Detect which cell encompasses the target text, then output its (X, Y) center coordinate. 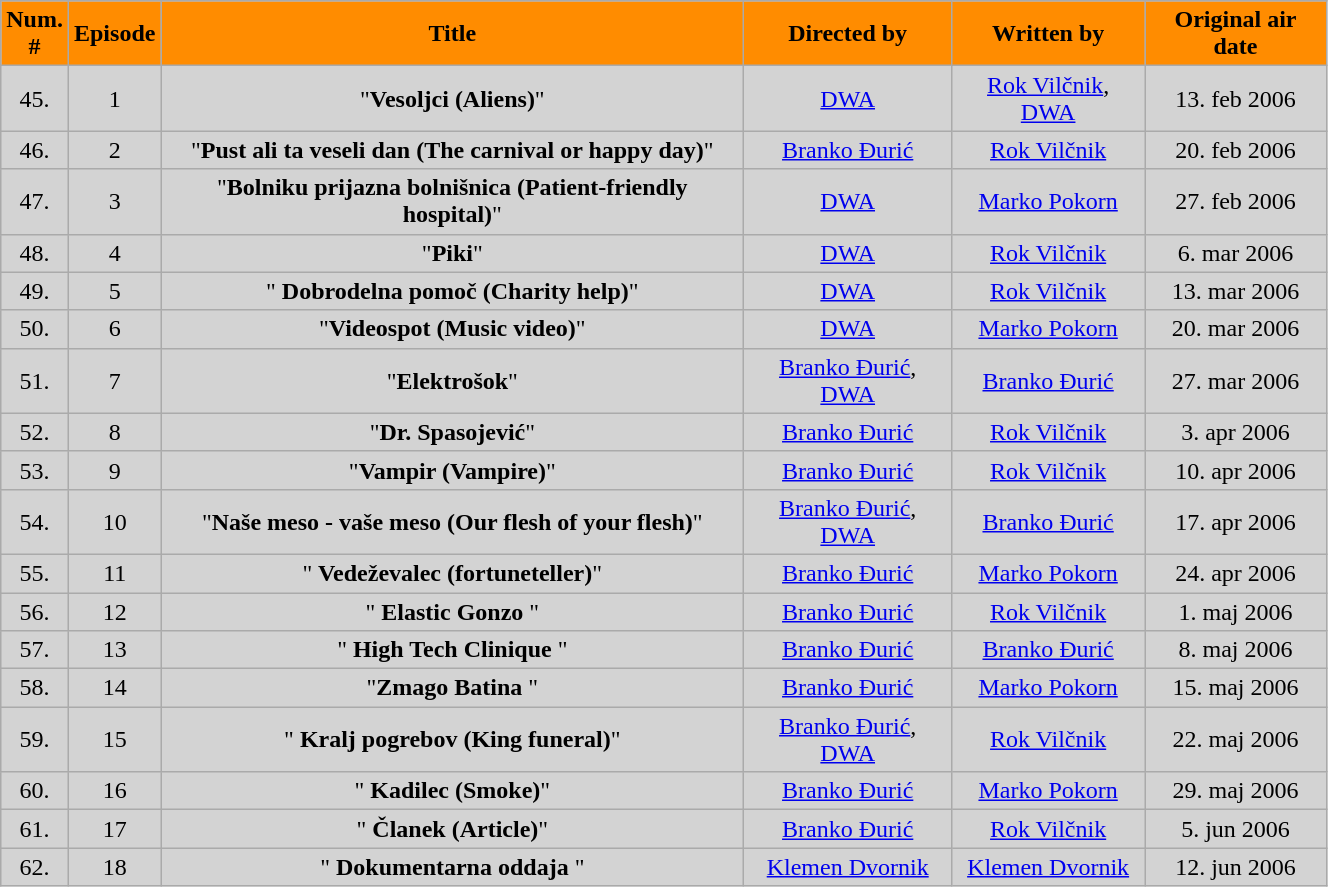
" Elastic Gonzo " (452, 611)
13 (114, 650)
Title (452, 34)
"Videospot (Music video)" (452, 329)
22. maj 2006 (1236, 740)
5 (114, 291)
10 (114, 522)
"Vesoljci (Aliens)" (452, 98)
27. feb 2006 (1236, 202)
3 (114, 202)
60. (35, 791)
" High Tech Clinique " (452, 650)
53. (35, 470)
16 (114, 791)
"Vampir (Vampire)" (452, 470)
"Dr. Spasojević" (452, 432)
20. mar 2006 (1236, 329)
Directed by (848, 34)
24. apr 2006 (1236, 573)
" Kralj pogrebov (King funeral)" (452, 740)
49. (35, 291)
Original air date (1236, 34)
"Naše meso - vaše meso (Our flesh of your flesh)" (452, 522)
13. mar 2006 (1236, 291)
1. maj 2006 (1236, 611)
27. mar 2006 (1236, 380)
12 (114, 611)
29. maj 2006 (1236, 791)
14 (114, 688)
4 (114, 253)
2 (114, 150)
47. (35, 202)
1 (114, 98)
15 (114, 740)
13. feb 2006 (1236, 98)
56. (35, 611)
3. apr 2006 (1236, 432)
62. (35, 867)
52. (35, 432)
57. (35, 650)
"Pust ali ta veseli dan (The carnival or happy day)" (452, 150)
59. (35, 740)
15. maj 2006 (1236, 688)
" Dobrodelna pomoč (Charity help)" (452, 291)
"Zmago Batina " (452, 688)
Episode (114, 34)
5. jun 2006 (1236, 829)
11 (114, 573)
54. (35, 522)
6 (114, 329)
58. (35, 688)
48. (35, 253)
18 (114, 867)
6. mar 2006 (1236, 253)
" Kadilec (Smoke)" (452, 791)
55. (35, 573)
Written by (1048, 34)
12. jun 2006 (1236, 867)
7 (114, 380)
" Vedeževalec (fortuneteller)" (452, 573)
" Dokumentarna oddaja " (452, 867)
Rok Vilčnik, DWA (1048, 98)
51. (35, 380)
"Elektrošok" (452, 380)
20. feb 2006 (1236, 150)
17 (114, 829)
10. apr 2006 (1236, 470)
8 (114, 432)
45. (35, 98)
9 (114, 470)
17. apr 2006 (1236, 522)
Num.# (35, 34)
"Piki" (452, 253)
8. maj 2006 (1236, 650)
" Članek (Article)" (452, 829)
61. (35, 829)
50. (35, 329)
"Bolniku prijazna bolnišnica (Patient-friendly hospital)" (452, 202)
46. (35, 150)
